Provide the [X, Y] coordinate of the cell's center where the given text is located.  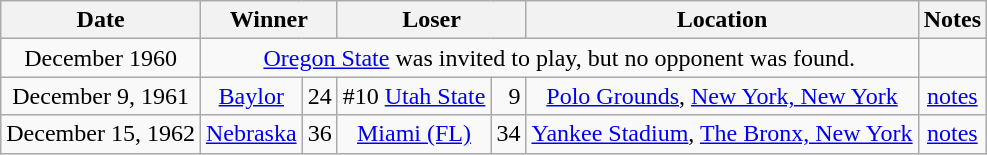
34 [508, 134]
36 [320, 134]
Polo Grounds, New York, New York [722, 96]
Baylor [251, 96]
Winner [268, 20]
Loser [432, 20]
Oregon State was invited to play, but no opponent was found. [559, 58]
Yankee Stadium, The Bronx, New York [722, 134]
Nebraska [251, 134]
Location [722, 20]
9 [508, 96]
December 9, 1961 [101, 96]
Notes [952, 20]
December 1960 [101, 58]
Date [101, 20]
#10 Utah State [414, 96]
December 15, 1962 [101, 134]
Miami (FL) [414, 134]
24 [320, 96]
